For the text-containing cell, return its midpoint in [x, y] coordinate format. 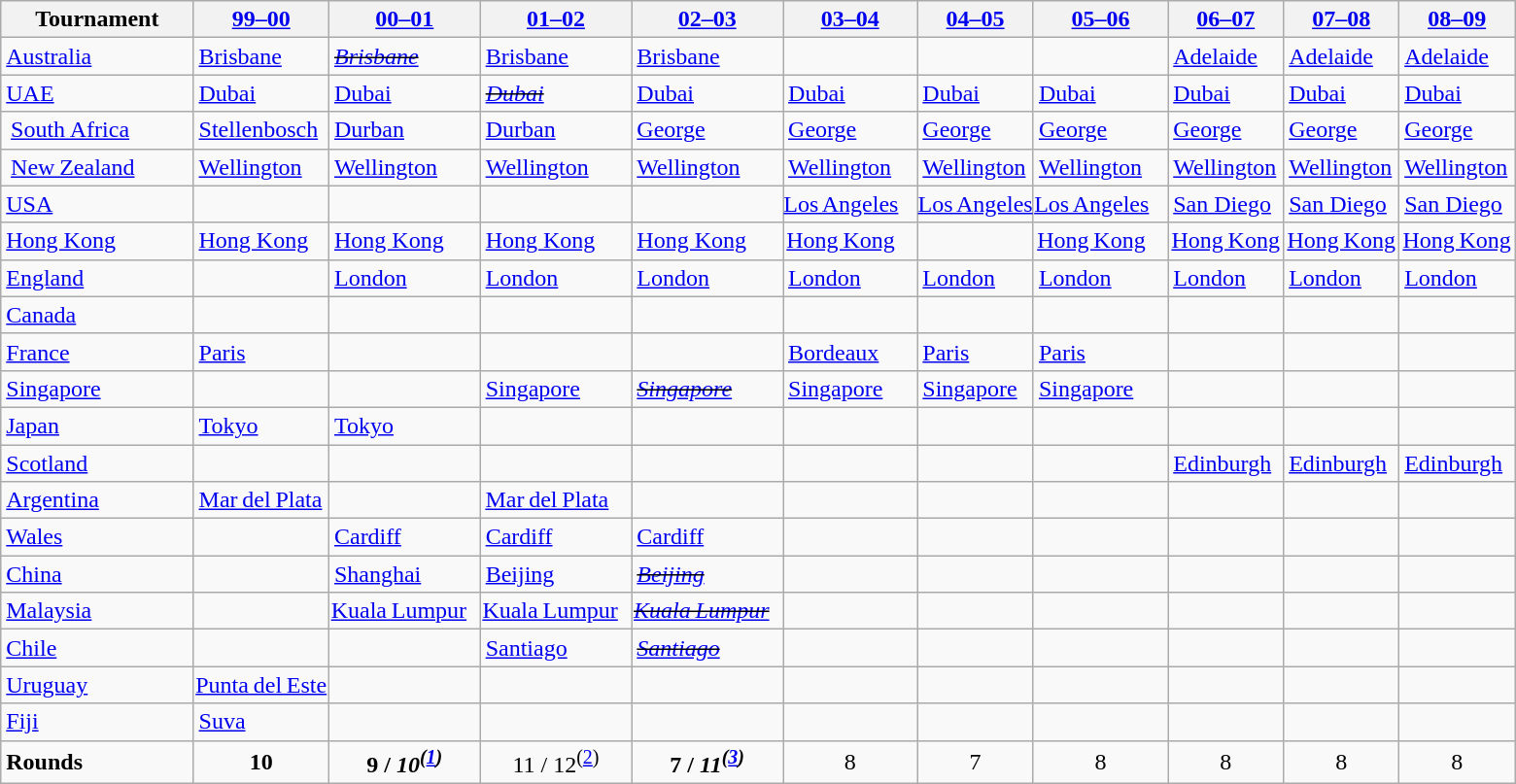
02–03 [707, 19]
Wales [97, 537]
01–02 [556, 19]
South Africa [97, 130]
Suva [260, 722]
05–06 [1100, 19]
France [97, 352]
Fiji [97, 722]
Shanghai [404, 574]
Stellenbosch [260, 130]
Scotland [97, 463]
Argentina [97, 500]
9 / 10(1) [404, 762]
Bordeaux [850, 352]
Australia [97, 56]
10 [260, 762]
Rounds [97, 762]
11 / 12(2) [556, 762]
Malaysia [97, 611]
08–09 [1458, 19]
07–08 [1341, 19]
7 / 11(3) [707, 762]
Tournament [97, 19]
UAE [97, 93]
New Zealand [97, 167]
Chile [97, 648]
China [97, 574]
06–07 [1226, 19]
England [97, 278]
Japan [97, 426]
USA [97, 204]
Uruguay [97, 685]
03–04 [850, 19]
00–01 [404, 19]
04–05 [976, 19]
Canada [97, 315]
99–00 [260, 19]
7 [976, 762]
Punta del Este [260, 685]
